Detect which cell encompasses the target text, then output its (X, Y) center coordinate. 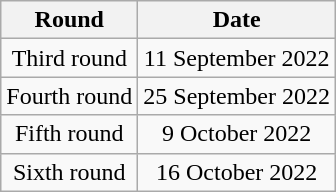
Round (70, 20)
Fourth round (70, 96)
9 October 2022 (237, 134)
Sixth round (70, 172)
Third round (70, 58)
Fifth round (70, 134)
Date (237, 20)
11 September 2022 (237, 58)
16 October 2022 (237, 172)
25 September 2022 (237, 96)
